Locate the cell with the specified text and output its [X, Y] center coordinate. 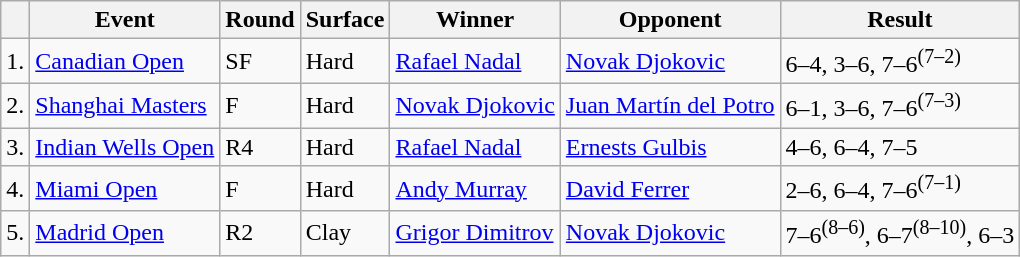
2. [16, 106]
6–1, 3–6, 7–6(7–3) [900, 106]
Madrid Open [125, 234]
Surface [345, 20]
SF [260, 62]
David Ferrer [670, 188]
Indian Wells Open [125, 147]
Grigor Dimitrov [475, 234]
3. [16, 147]
5. [16, 234]
Miami Open [125, 188]
Canadian Open [125, 62]
4. [16, 188]
Andy Murray [475, 188]
2–6, 6–4, 7–6(7–1) [900, 188]
Shanghai Masters [125, 106]
R4 [260, 147]
Winner [475, 20]
1. [16, 62]
Opponent [670, 20]
Result [900, 20]
7–6(8–6), 6–7(8–10), 6–3 [900, 234]
4–6, 6–4, 7–5 [900, 147]
Event [125, 20]
Round [260, 20]
Ernests Gulbis [670, 147]
R2 [260, 234]
Juan Martín del Potro [670, 106]
6–4, 3–6, 7–6(7–2) [900, 62]
Clay [345, 234]
